Return the (x, y) coordinate for the center point of the cell that contains the specified text.  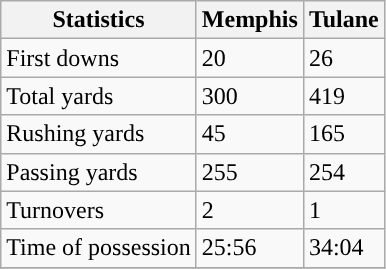
20 (250, 58)
Statistics (99, 20)
1 (344, 210)
255 (250, 172)
419 (344, 96)
254 (344, 172)
45 (250, 134)
2 (250, 210)
165 (344, 134)
Rushing yards (99, 134)
300 (250, 96)
Tulane (344, 20)
First downs (99, 58)
Time of possession (99, 248)
Passing yards (99, 172)
Total yards (99, 96)
25:56 (250, 248)
34:04 (344, 248)
Turnovers (99, 210)
26 (344, 58)
Memphis (250, 20)
